Return the [x, y] coordinate for the center point of the cell that contains the specified text.  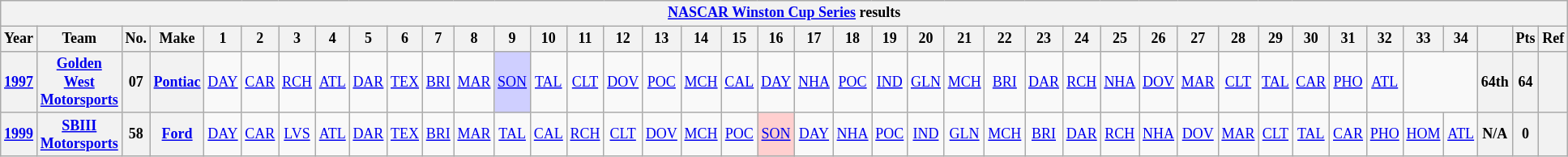
30 [1311, 39]
07 [136, 82]
12 [623, 39]
5 [368, 39]
29 [1275, 39]
Pontiac [177, 82]
23 [1044, 39]
HOM [1423, 134]
No. [136, 39]
24 [1081, 39]
26 [1159, 39]
19 [890, 39]
28 [1238, 39]
16 [776, 39]
25 [1120, 39]
11 [585, 39]
N/A [1494, 134]
33 [1423, 39]
18 [852, 39]
22 [1005, 39]
NASCAR Winston Cup Series results [784, 13]
14 [701, 39]
Pts [1525, 39]
64 [1525, 82]
58 [136, 134]
Golden West Motorsports [79, 82]
10 [548, 39]
Team [79, 39]
0 [1525, 134]
34 [1461, 39]
Ref [1553, 39]
Year [19, 39]
4 [332, 39]
7 [438, 39]
32 [1384, 39]
1 [223, 39]
9 [512, 39]
15 [739, 39]
1997 [19, 82]
Make [177, 39]
3 [297, 39]
21 [964, 39]
6 [405, 39]
64th [1494, 82]
13 [662, 39]
LVS [297, 134]
20 [926, 39]
2 [260, 39]
17 [814, 39]
31 [1348, 39]
1999 [19, 134]
8 [474, 39]
Ford [177, 134]
27 [1198, 39]
SBIII Motorsports [79, 134]
